Extract the (x, y) coordinate from the center of the cell holding the provided text.  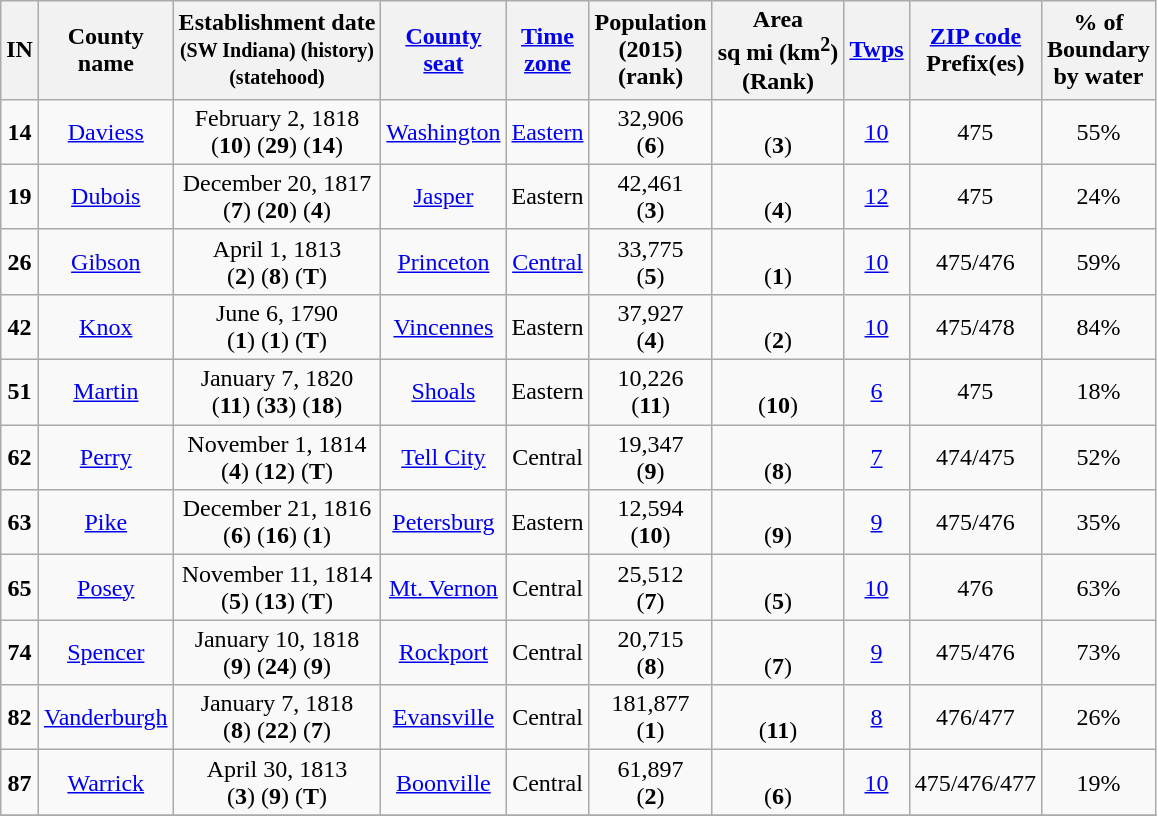
Vanderburgh (106, 718)
January 10, 1818 (9) (24) (9) (277, 652)
(3) (778, 132)
Dubois (106, 196)
52% (1099, 458)
% of Boundary by water (1099, 50)
Princeton (444, 262)
Pike (106, 522)
(2) (778, 326)
8 (876, 718)
December 21, 1816 (6) (16) (1) (277, 522)
82 (20, 718)
January 7, 1818 (8) (22) (7) (277, 718)
42 (20, 326)
(11) (778, 718)
(7) (778, 652)
37,927 (4) (650, 326)
ZIP code Prefix(es) (975, 50)
Population (2015) (rank) (650, 50)
November 1, 1814 (4) (12) (T) (277, 458)
(5) (778, 588)
Time zone (548, 50)
Shoals (444, 392)
7 (876, 458)
Daviess (106, 132)
19 (20, 196)
87 (20, 782)
April 1, 1813 (2) (8) (T) (277, 262)
June 6, 1790 (1) (1) (T) (277, 326)
Vincennes (444, 326)
Martin (106, 392)
55% (1099, 132)
84% (1099, 326)
IN (20, 50)
Washington (444, 132)
59% (1099, 262)
51 (20, 392)
475/476/477 (975, 782)
January 7, 1820 (11) (33) (18) (277, 392)
County name (106, 50)
6 (876, 392)
Posey (106, 588)
(8) (778, 458)
Warrick (106, 782)
63% (1099, 588)
Mt. Vernon (444, 588)
33,775 (5) (650, 262)
63 (20, 522)
35% (1099, 522)
474/475 (975, 458)
Spencer (106, 652)
20,715 (8) (650, 652)
Evansville (444, 718)
Twps (876, 50)
(10) (778, 392)
December 20, 1817 (7) (20) (4) (277, 196)
19,347 (9) (650, 458)
Perry (106, 458)
25,512 (7) (650, 588)
12 (876, 196)
12,594 (10) (650, 522)
476 (975, 588)
10,226 (11) (650, 392)
February 2, 1818 (10) (29) (14) (277, 132)
32,906 (6) (650, 132)
Jasper (444, 196)
65 (20, 588)
74 (20, 652)
475/478 (975, 326)
(4) (778, 196)
18% (1099, 392)
26 (20, 262)
42,461 (3) (650, 196)
19% (1099, 782)
26% (1099, 718)
73% (1099, 652)
(6) (778, 782)
Rockport (444, 652)
61,897 (2) (650, 782)
181,877 (1) (650, 718)
Area sq mi (km2) (Rank) (778, 50)
476/477 (975, 718)
(1) (778, 262)
Boonville (444, 782)
24% (1099, 196)
62 (20, 458)
Establishment date (SW Indiana) (history) (statehood) (277, 50)
Petersburg (444, 522)
Gibson (106, 262)
County seat (444, 50)
November 11, 1814 (5) (13) (T) (277, 588)
April 30, 1813 (3) (9) (T) (277, 782)
(9) (778, 522)
14 (20, 132)
Knox (106, 326)
Tell City (444, 458)
